Search for the cell housing the specified text and yield its [x, y] center coordinate. 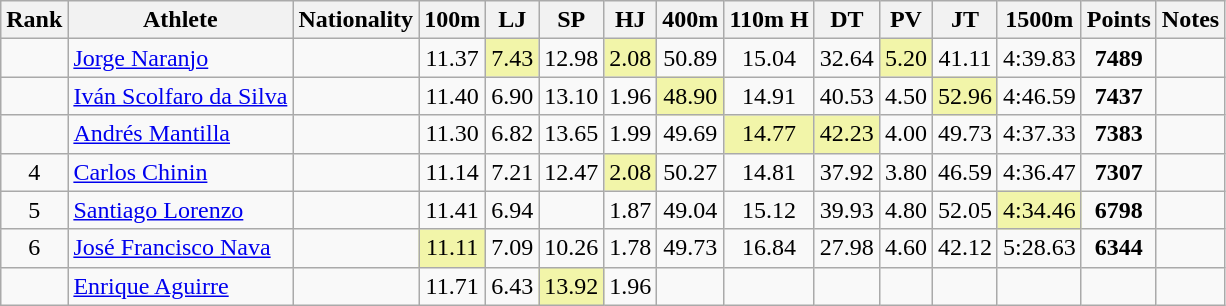
DT [846, 20]
13.92 [572, 286]
16.84 [769, 248]
13.65 [572, 134]
Andrés Mantilla [180, 134]
4:46.59 [1039, 96]
4.50 [906, 96]
HJ [630, 20]
SP [572, 20]
14.81 [769, 172]
400m [690, 20]
PV [906, 20]
7307 [1118, 172]
José Francisco Nava [180, 248]
12.98 [572, 58]
100m [452, 20]
Jorge Naranjo [180, 58]
4.60 [906, 248]
6 [34, 248]
7383 [1118, 134]
11.41 [452, 210]
LJ [512, 20]
49.69 [690, 134]
1500m [1039, 20]
7.43 [512, 58]
Nationality [356, 20]
7.09 [512, 248]
110m H [769, 20]
7437 [1118, 96]
48.90 [690, 96]
4:36.47 [1039, 172]
JT [964, 20]
6.82 [512, 134]
7489 [1118, 58]
52.05 [964, 210]
50.27 [690, 172]
13.10 [572, 96]
10.26 [572, 248]
5.20 [906, 58]
6798 [1118, 210]
Carlos Chinin [180, 172]
Iván Scolfaro da Silva [180, 96]
Notes [1190, 20]
1.78 [630, 248]
27.98 [846, 248]
50.89 [690, 58]
39.93 [846, 210]
1.87 [630, 210]
6.90 [512, 96]
4.00 [906, 134]
4:39.83 [1039, 58]
15.12 [769, 210]
52.96 [964, 96]
Santiago Lorenzo [180, 210]
11.14 [452, 172]
14.91 [769, 96]
49.04 [690, 210]
Rank [34, 20]
12.47 [572, 172]
41.11 [964, 58]
7.21 [512, 172]
42.23 [846, 134]
4 [34, 172]
Enrique Aguirre [180, 286]
6344 [1118, 248]
32.64 [846, 58]
14.77 [769, 134]
15.04 [769, 58]
4:34.46 [1039, 210]
11.30 [452, 134]
11.71 [452, 286]
11.11 [452, 248]
11.37 [452, 58]
37.92 [846, 172]
5 [34, 210]
5:28.63 [1039, 248]
11.40 [452, 96]
3.80 [906, 172]
42.12 [964, 248]
Athlete [180, 20]
Points [1118, 20]
1.99 [630, 134]
6.43 [512, 286]
6.94 [512, 210]
40.53 [846, 96]
4:37.33 [1039, 134]
4.80 [906, 210]
46.59 [964, 172]
